Provide the [x, y] coordinate of the cell's center where the given text is located.  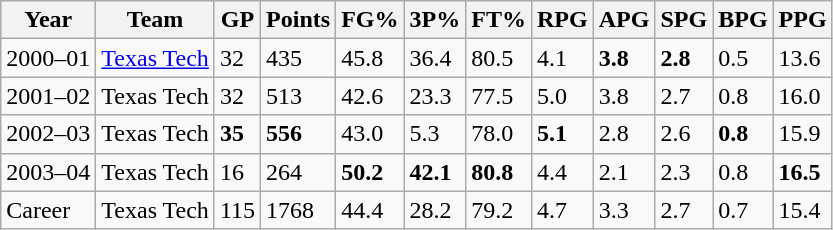
3P% [435, 20]
42.6 [370, 96]
GP [237, 20]
44.4 [370, 210]
513 [298, 96]
2.1 [624, 172]
43.0 [370, 134]
FT% [499, 20]
15.9 [802, 134]
264 [298, 172]
APG [624, 20]
4.4 [562, 172]
2001–02 [48, 96]
42.1 [435, 172]
4.7 [562, 210]
2002–03 [48, 134]
5.3 [435, 134]
FG% [370, 20]
78.0 [499, 134]
435 [298, 58]
15.4 [802, 210]
35 [237, 134]
50.2 [370, 172]
2000–01 [48, 58]
0.7 [743, 210]
16.0 [802, 96]
Points [298, 20]
2.3 [684, 172]
115 [237, 210]
5.0 [562, 96]
PPG [802, 20]
77.5 [499, 96]
16.5 [802, 172]
3.3 [624, 210]
5.1 [562, 134]
80.5 [499, 58]
Career [48, 210]
1768 [298, 210]
45.8 [370, 58]
16 [237, 172]
80.8 [499, 172]
36.4 [435, 58]
556 [298, 134]
Team [156, 20]
0.5 [743, 58]
13.6 [802, 58]
RPG [562, 20]
BPG [743, 20]
2003–04 [48, 172]
79.2 [499, 210]
Year [48, 20]
4.1 [562, 58]
2.6 [684, 134]
SPG [684, 20]
28.2 [435, 210]
23.3 [435, 96]
